Return the [x, y] coordinate for the center point of the cell that contains the specified text.  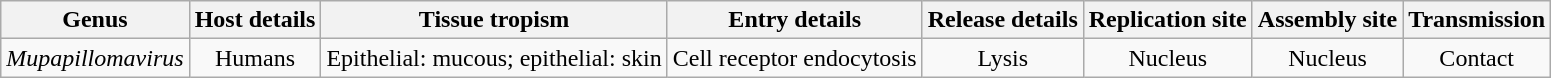
Transmission [1477, 20]
Tissue tropism [494, 20]
Host details [255, 20]
Lysis [1002, 58]
Mupapillomavirus [95, 58]
Replication site [1168, 20]
Contact [1477, 58]
Assembly site [1327, 20]
Entry details [794, 20]
Humans [255, 58]
Release details [1002, 20]
Epithelial: mucous; epithelial: skin [494, 58]
Genus [95, 20]
Cell receptor endocytosis [794, 58]
